Pinpoint the cell where the given text exists, returning its (X, Y) midpoint coordinate. 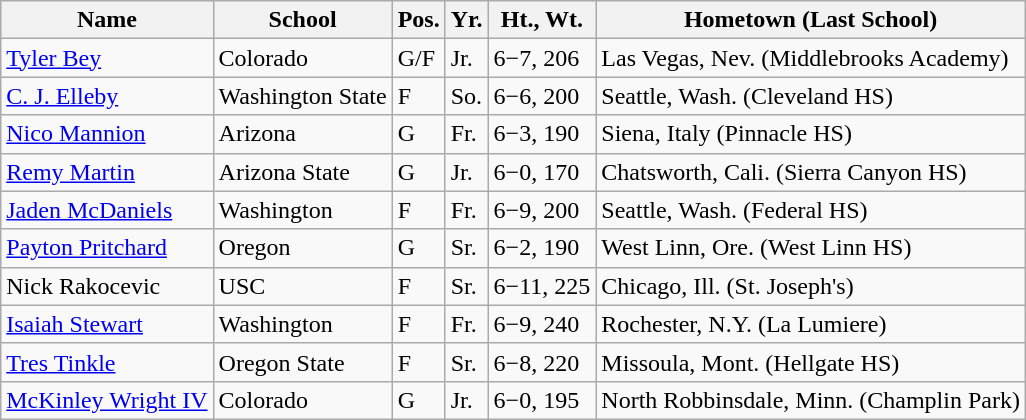
USC (302, 286)
Chicago, Ill. (St. Joseph's) (811, 286)
Seattle, Wash. (Cleveland HS) (811, 96)
North Robbinsdale, Minn. (Champlin Park) (811, 400)
Name (107, 20)
Arizona State (302, 172)
Arizona (302, 134)
6−11, 225 (542, 286)
Isaiah Stewart (107, 324)
Siena, Italy (Pinnacle HS) (811, 134)
Tyler Bey (107, 58)
Chatsworth, Cali. (Sierra Canyon HS) (811, 172)
Remy Martin (107, 172)
Yr. (466, 20)
6−0, 195 (542, 400)
6−0, 170 (542, 172)
School (302, 20)
Jaden McDaniels (107, 210)
West Linn, Ore. (West Linn HS) (811, 248)
6−3, 190 (542, 134)
6−9, 200 (542, 210)
6−8, 220 (542, 362)
Hometown (Last School) (811, 20)
6−6, 200 (542, 96)
Oregon State (302, 362)
6−2, 190 (542, 248)
Pos. (418, 20)
Rochester, N.Y. (La Lumiere) (811, 324)
6−7, 206 (542, 58)
Nick Rakocevic (107, 286)
Nico Mannion (107, 134)
Ht., Wt. (542, 20)
McKinley Wright IV (107, 400)
Missoula, Mont. (Hellgate HS) (811, 362)
Seattle, Wash. (Federal HS) (811, 210)
C. J. Elleby (107, 96)
Las Vegas, Nev. (Middlebrooks Academy) (811, 58)
Tres Tinkle (107, 362)
6−9, 240 (542, 324)
Washington State (302, 96)
G/F (418, 58)
So. (466, 96)
Payton Pritchard (107, 248)
Oregon (302, 248)
